Find where the given text appears and provide that cell's center as [x, y] coordinate. 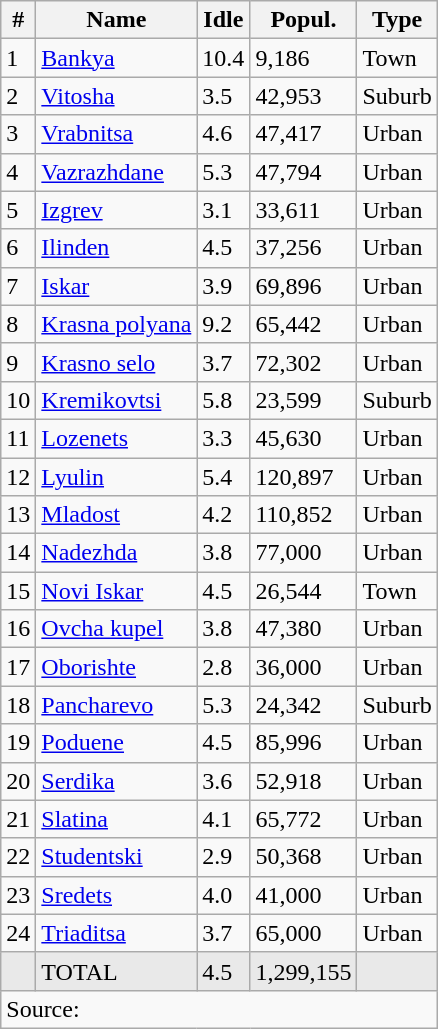
Name [116, 20]
Vrabnitsa [116, 134]
9,186 [304, 58]
Type [397, 20]
Serdika [116, 781]
Oborishte [116, 667]
Krasna polyana [116, 324]
1 [18, 58]
18 [18, 705]
77,000 [304, 553]
120,897 [304, 477]
26,544 [304, 591]
14 [18, 553]
12 [18, 477]
Source: [220, 1009]
2.9 [224, 857]
Studentski [116, 857]
3 [18, 134]
19 [18, 743]
10 [18, 400]
15 [18, 591]
9 [18, 362]
11 [18, 438]
17 [18, 667]
23,599 [304, 400]
3.3 [224, 438]
110,852 [304, 515]
4.2 [224, 515]
47,417 [304, 134]
3.9 [224, 286]
3.5 [224, 96]
Novi Iskar [116, 591]
4 [18, 172]
Pancharevo [116, 705]
Bankya [116, 58]
Vazrazhdane [116, 172]
2 [18, 96]
65,772 [304, 819]
Iskar [116, 286]
Ovcha kupel [116, 629]
37,256 [304, 248]
5.4 [224, 477]
Nadezhda [116, 553]
69,896 [304, 286]
2.8 [224, 667]
47,380 [304, 629]
Krasno selo [116, 362]
41,000 [304, 895]
Popul. [304, 20]
65,442 [304, 324]
24,342 [304, 705]
47,794 [304, 172]
42,953 [304, 96]
Lyulin [116, 477]
6 [18, 248]
16 [18, 629]
Poduene [116, 743]
Kremikovtsi [116, 400]
Slatina [116, 819]
TOTAL [116, 971]
Ilinden [116, 248]
8 [18, 324]
7 [18, 286]
36,000 [304, 667]
10.4 [224, 58]
13 [18, 515]
5.8 [224, 400]
23 [18, 895]
20 [18, 781]
Idle [224, 20]
85,996 [304, 743]
Sredets [116, 895]
65,000 [304, 933]
Mladost [116, 515]
9.2 [224, 324]
52,918 [304, 781]
33,611 [304, 210]
1,299,155 [304, 971]
Triaditsa [116, 933]
4.6 [224, 134]
Vitosha [116, 96]
50,368 [304, 857]
22 [18, 857]
3.1 [224, 210]
21 [18, 819]
Lozenets [116, 438]
3.6 [224, 781]
5 [18, 210]
4.0 [224, 895]
45,630 [304, 438]
Izgrev [116, 210]
24 [18, 933]
72,302 [304, 362]
# [18, 20]
4.1 [224, 819]
